Pinpoint the cell where the given text exists, returning its [x, y] midpoint coordinate. 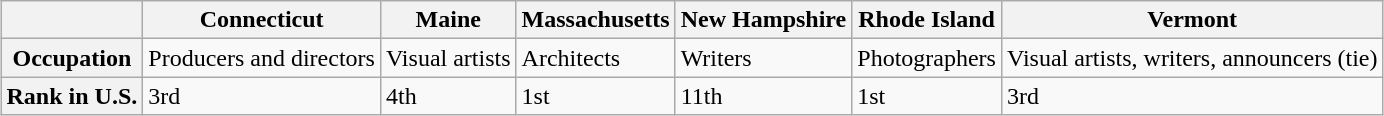
Rhode Island [927, 20]
Connecticut [262, 20]
Photographers [927, 58]
Maine [448, 20]
Architects [596, 58]
Massachusetts [596, 20]
11th [764, 96]
Visual artists, writers, announcers (tie) [1192, 58]
Vermont [1192, 20]
Occupation [72, 58]
Visual artists [448, 58]
Rank in U.S. [72, 96]
Writers [764, 58]
4th [448, 96]
New Hampshire [764, 20]
Producers and directors [262, 58]
